From the cell containing the given text, extract its center point as [X, Y] coordinate. 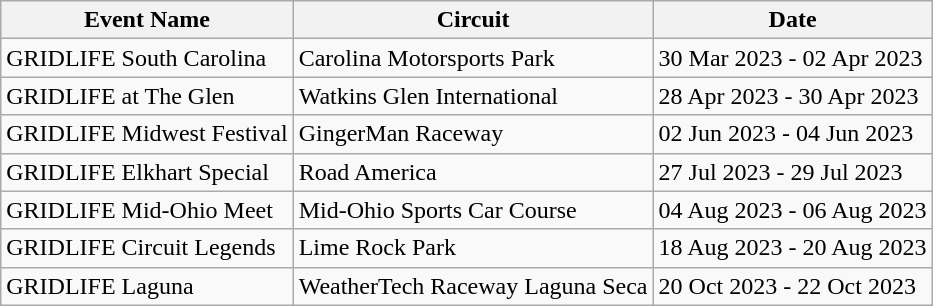
GRIDLIFE Mid-Ohio Meet [147, 210]
27 Jul 2023 - 29 Jul 2023 [792, 172]
Circuit [473, 20]
02 Jun 2023 - 04 Jun 2023 [792, 134]
GRIDLIFE Midwest Festival [147, 134]
18 Aug 2023 - 20 Aug 2023 [792, 248]
30 Mar 2023 - 02 Apr 2023 [792, 58]
Mid-Ohio Sports Car Course [473, 210]
28 Apr 2023 - 30 Apr 2023 [792, 96]
WeatherTech Raceway Laguna Seca [473, 286]
04 Aug 2023 - 06 Aug 2023 [792, 210]
Watkins Glen International [473, 96]
Road America [473, 172]
GRIDLIFE at The Glen [147, 96]
20 Oct 2023 - 22 Oct 2023 [792, 286]
Event Name [147, 20]
GRIDLIFE Laguna [147, 286]
Lime Rock Park [473, 248]
GingerMan Raceway [473, 134]
Carolina Motorsports Park [473, 58]
GRIDLIFE Elkhart Special [147, 172]
Date [792, 20]
GRIDLIFE South Carolina [147, 58]
GRIDLIFE Circuit Legends [147, 248]
